For the text-containing cell, return its midpoint in [x, y] coordinate format. 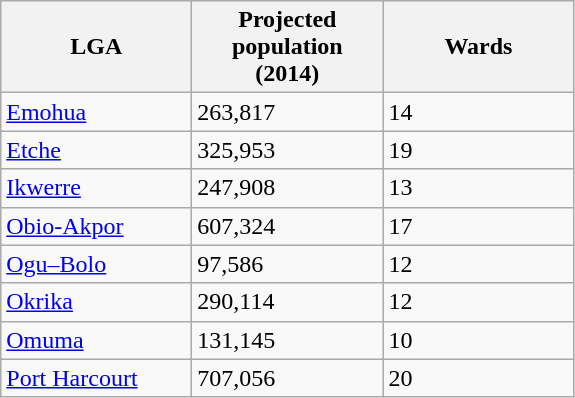
10 [478, 340]
Etche [96, 150]
13 [478, 188]
707,056 [288, 378]
14 [478, 112]
Wards [478, 47]
19 [478, 150]
325,953 [288, 150]
Projectedpopulation (2014) [288, 47]
263,817 [288, 112]
17 [478, 226]
LGA [96, 47]
Ogu–Bolo [96, 264]
97,586 [288, 264]
Port Harcourt [96, 378]
Omuma [96, 340]
20 [478, 378]
290,114 [288, 302]
607,324 [288, 226]
247,908 [288, 188]
Ikwerre [96, 188]
Okrika [96, 302]
Emohua [96, 112]
Obio-Akpor [96, 226]
131,145 [288, 340]
